Capture the cell that displays the provided text and extract its [X, Y] central coordinate. 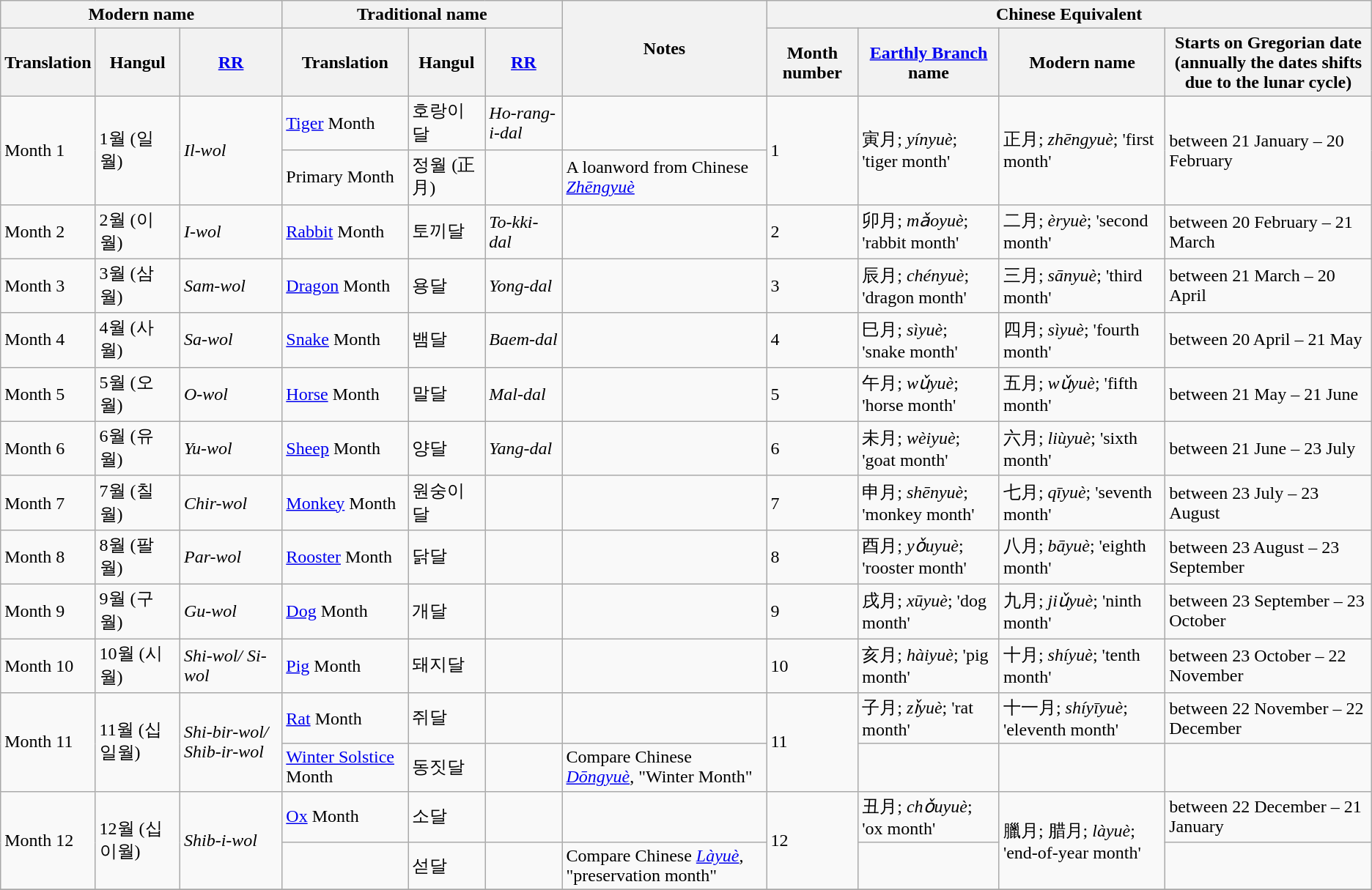
Compare Chinese Dōngyuè, "Winter Month" [664, 768]
Month 10 [48, 666]
丑月; chǒuyuè; 'ox month' [929, 817]
between 23 September – 23 October [1269, 611]
Month 7 [48, 503]
Month number [812, 62]
Mal-dal [523, 394]
Shi-bir-wol/ Shib-ir-wol [230, 743]
子月; zǐyuè; 'rat month' [929, 719]
between 21 January – 20 February [1269, 150]
뱀달 [447, 340]
九月; jiǔyuè; 'ninth month' [1082, 611]
To-kki-dal [523, 231]
Rabbit Month [345, 231]
Month 8 [48, 557]
Month 1 [48, 150]
戌月; xūyuè; 'dog month' [929, 611]
between 23 August – 23 September [1269, 557]
섣달 [447, 866]
十月; shíyuè; 'tenth month' [1082, 666]
5월 (오월) [138, 394]
辰月; chényuè; 'dragon month' [929, 286]
Rat Month [345, 719]
五月; wǔyuè; 'fifth month' [1082, 394]
Winter Solstice Month [345, 768]
I-wol [230, 231]
between 23 October – 22 November [1269, 666]
四月; sìyuè; 'fourth month' [1082, 340]
8 [812, 557]
between 21 June – 23 July [1269, 448]
Compare Chinese Làyuè, "preservation month" [664, 866]
1월 (일월) [138, 150]
Shi-wol/ Si-wol [230, 666]
Pig Month [345, 666]
돼지달 [447, 666]
三月; sānyuè; 'third month' [1082, 286]
원숭이달 [447, 503]
8월 (팔월) [138, 557]
소달 [447, 817]
正月; zhēngyuè; 'first month' [1082, 150]
개달 [447, 611]
Month 9 [48, 611]
호랑이달 [447, 123]
6 [812, 448]
Month 2 [48, 231]
Ox Month [345, 817]
between 20 April – 21 May [1269, 340]
Rooster Month [345, 557]
between 23 July – 23 August [1269, 503]
5 [812, 394]
2 [812, 231]
9월 (구월) [138, 611]
Yong-dal [523, 286]
Monkey Month [345, 503]
토끼달 [447, 231]
Chir-wol [230, 503]
亥月; hàiyuè; 'pig month' [929, 666]
Gu-wol [230, 611]
Earthly Branch name [929, 62]
Sa-wol [230, 340]
Dragon Month [345, 286]
12월 (십이월) [138, 841]
巳月; sìyuè; 'snake month' [929, 340]
6월 (유월) [138, 448]
Notes [664, 48]
4 [812, 340]
2월 (이월) [138, 231]
Baem-dal [523, 340]
between 21 May – 21 June [1269, 394]
Month 4 [48, 340]
Primary Month [345, 177]
3 [812, 286]
寅月; yínyuè; 'tiger month' [929, 150]
Il-wol [230, 150]
Month 6 [48, 448]
닭달 [447, 557]
Shib-i-wol [230, 841]
between 21 March – 20 April [1269, 286]
Sheep Month [345, 448]
未月; wèiyuè; 'goat month' [929, 448]
3월 (삼월) [138, 286]
정월 (正月) [447, 177]
Month 11 [48, 743]
Traditional name [422, 15]
Dog Month [345, 611]
Par-wol [230, 557]
between 22 December – 21 January [1269, 817]
11 [812, 743]
Starts on Gregorian date(annually the dates shifts due to the lunar cycle) [1269, 62]
10 [812, 666]
양달 [447, 448]
7 [812, 503]
between 20 February – 21 March [1269, 231]
10월 (시월) [138, 666]
between 22 November – 22 December [1269, 719]
十一月; shíyīyuè; 'eleventh month' [1082, 719]
七月; qīyuè; 'seventh month' [1082, 503]
臘月; 腊月; làyuè; 'end-of-year month' [1082, 841]
Yang-dal [523, 448]
O-wol [230, 394]
酉月; yǒuyuè; 'rooster month' [929, 557]
Chinese Equivalent [1069, 15]
9 [812, 611]
A loanword from Chinese Zhēngyuè [664, 177]
Month 3 [48, 286]
11월 (십일월) [138, 743]
7월 (칠월) [138, 503]
卯月; mǎoyuè; 'rabbit month' [929, 231]
말달 [447, 394]
申月; shēnyuè; 'monkey month' [929, 503]
Snake Month [345, 340]
八月; bāyuè; 'eighth month' [1082, 557]
Ho-rang-i-dal [523, 123]
4월 (사월) [138, 340]
Month 12 [48, 841]
12 [812, 841]
六月; liùyuè; 'sixth month' [1082, 448]
Yu-wol [230, 448]
Horse Month [345, 394]
午月; wǔyuè; 'horse month' [929, 394]
Sam-wol [230, 286]
동짓달 [447, 768]
쥐달 [447, 719]
1 [812, 150]
Month 5 [48, 394]
二月; èryuè; 'second month' [1082, 231]
Tiger Month [345, 123]
용달 [447, 286]
